Locate the cell with the specified text and output its [X, Y] center coordinate. 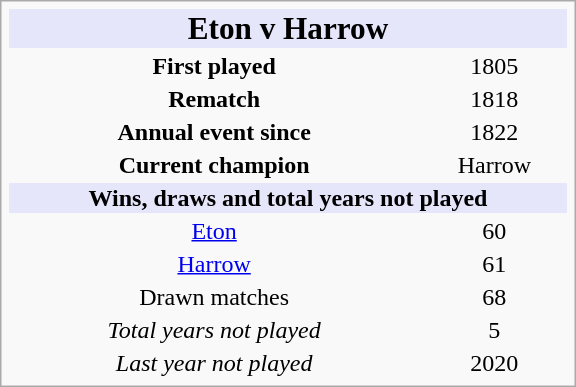
Rematch [214, 99]
First played [214, 66]
Drawn matches [214, 297]
61 [494, 264]
Current champion [214, 165]
1805 [494, 66]
1822 [494, 132]
Last year not played [214, 363]
68 [494, 297]
Annual event since [214, 132]
2020 [494, 363]
5 [494, 330]
60 [494, 231]
Eton [214, 231]
Eton v Harrow [288, 28]
Wins, draws and total years not played [288, 198]
1818 [494, 99]
Total years not played [214, 330]
